Extract the [x, y] coordinate from the center of the cell holding the provided text.  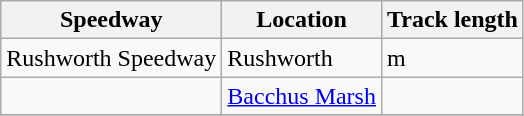
Bacchus Marsh [302, 96]
Rushworth [302, 58]
Rushworth Speedway [112, 58]
Speedway [112, 20]
Location [302, 20]
Track length [452, 20]
m [452, 58]
